Extract the [x, y] coordinate from the center of the cell holding the provided text.  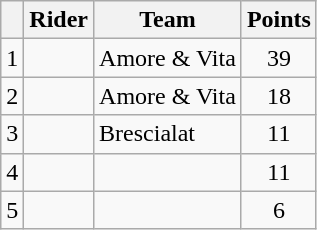
1 [12, 58]
18 [278, 96]
Rider [59, 20]
5 [12, 210]
Points [278, 20]
2 [12, 96]
Team [168, 20]
4 [12, 172]
3 [12, 134]
39 [278, 58]
Brescialat [168, 134]
6 [278, 210]
